Provide the (X, Y) coordinate of the cell's center where the given text is located.  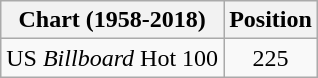
Position (271, 20)
US Billboard Hot 100 (112, 58)
Chart (1958-2018) (112, 20)
225 (271, 58)
